Locate the cell with the specified text and output its [x, y] center coordinate. 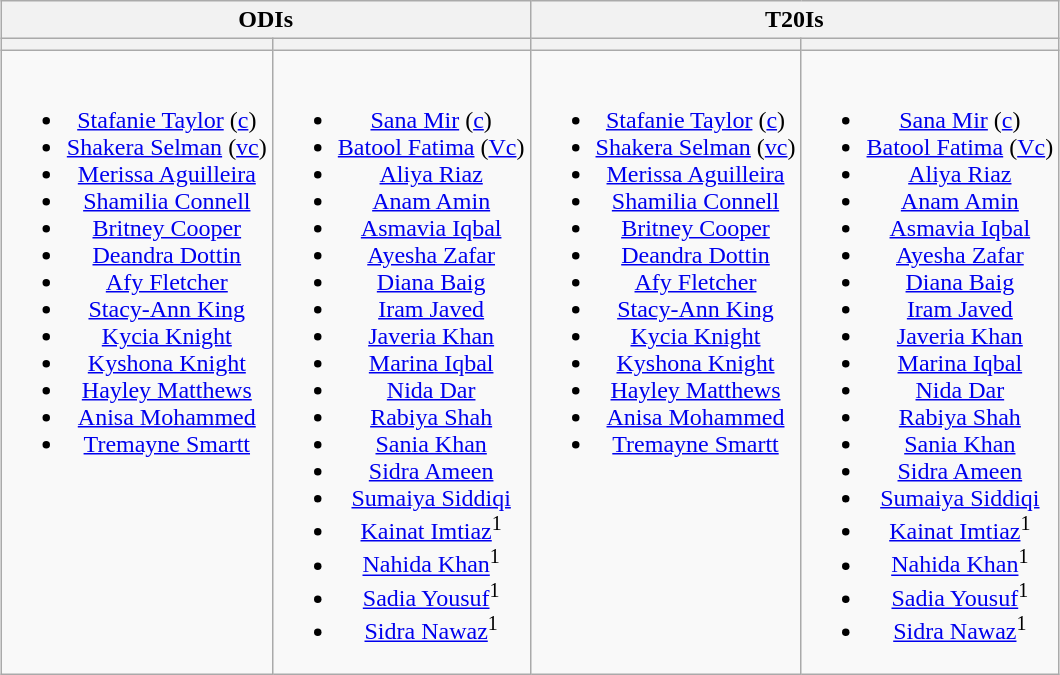
T20Is [794, 20]
ODIs [266, 20]
